Provide the [x, y] coordinate of the cell's center where the given text is located.  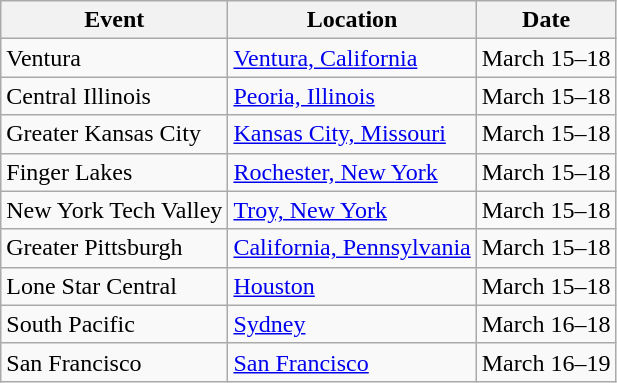
New York Tech Valley [114, 210]
Troy, New York [352, 210]
South Pacific [114, 324]
March 16–18 [546, 324]
Ventura, California [352, 58]
Sydney [352, 324]
Kansas City, Missouri [352, 134]
Finger Lakes [114, 172]
Greater Pittsburgh [114, 248]
Houston [352, 286]
Date [546, 20]
Rochester, New York [352, 172]
Ventura [114, 58]
Peoria, Illinois [352, 96]
Greater Kansas City [114, 134]
March 16–19 [546, 362]
Event [114, 20]
Lone Star Central [114, 286]
Location [352, 20]
Central Illinois [114, 96]
California, Pennsylvania [352, 248]
